Extract the [X, Y] coordinate from the center of the cell holding the provided text.  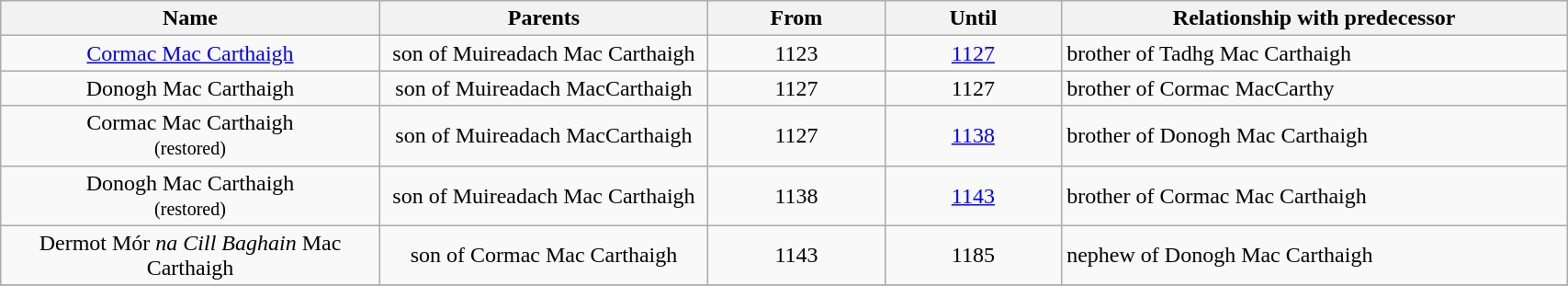
Donogh Mac Carthaigh(restored) [190, 195]
1123 [796, 53]
Dermot Mór na Cill Baghain Mac Carthaigh [190, 256]
Until [973, 18]
brother of Cormac MacCarthy [1314, 88]
nephew of Donogh Mac Carthaigh [1314, 256]
Donogh Mac Carthaigh [190, 88]
From [796, 18]
brother of Tadhg Mac Carthaigh [1314, 53]
1185 [973, 256]
Cormac Mac Carthaigh [190, 53]
Relationship with predecessor [1314, 18]
Cormac Mac Carthaigh(restored) [190, 136]
Name [190, 18]
brother of Donogh Mac Carthaigh [1314, 136]
brother of Cormac Mac Carthaigh [1314, 195]
son of Cormac Mac Carthaigh [544, 256]
Parents [544, 18]
